Provide the (X, Y) coordinate of the cell's center where the given text is located.  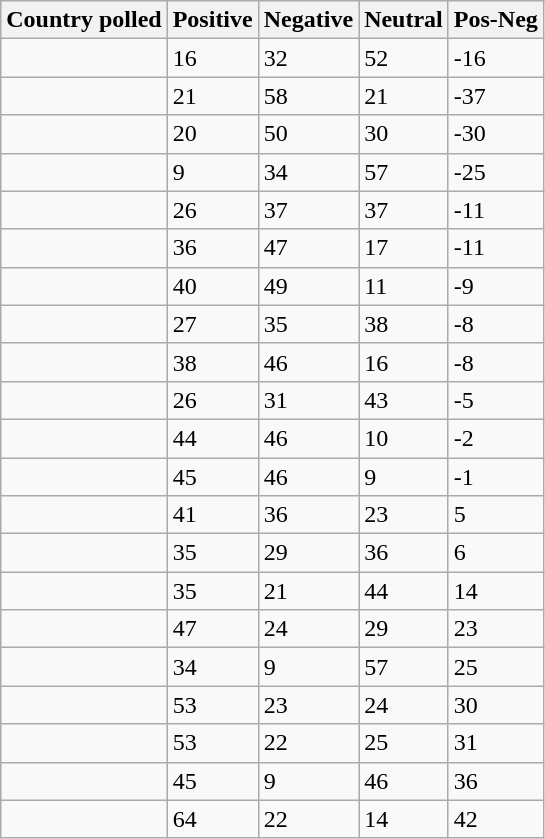
58 (308, 96)
Neutral (404, 20)
Country polled (84, 20)
20 (212, 134)
64 (212, 819)
-25 (496, 172)
-16 (496, 58)
41 (212, 515)
-9 (496, 286)
10 (404, 438)
43 (404, 400)
-37 (496, 96)
32 (308, 58)
-1 (496, 477)
-2 (496, 438)
5 (496, 515)
Negative (308, 20)
40 (212, 286)
27 (212, 324)
52 (404, 58)
11 (404, 286)
49 (308, 286)
Pos-Neg (496, 20)
-30 (496, 134)
42 (496, 819)
-5 (496, 400)
Positive (212, 20)
17 (404, 248)
50 (308, 134)
6 (496, 553)
